Output the [x, y] coordinate of the center of the cell containing the given text.  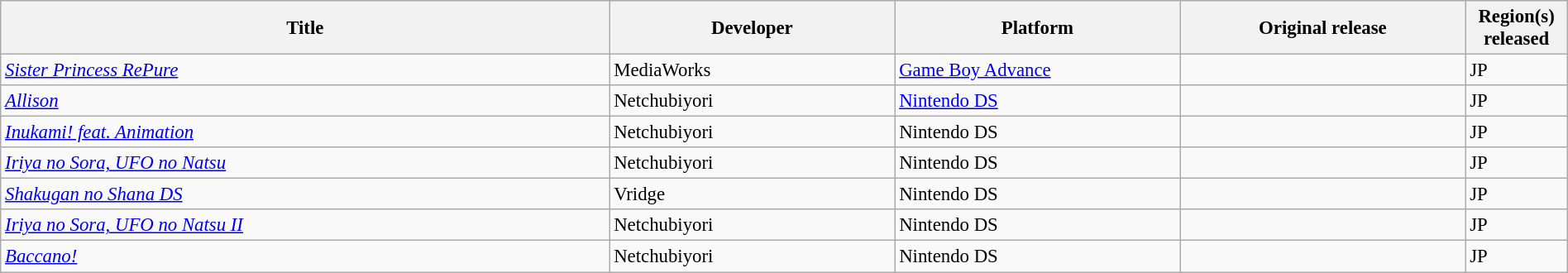
Original release [1323, 28]
Title [305, 28]
Baccano! [305, 256]
Iriya no Sora, UFO no Natsu II [305, 226]
Sister Princess RePure [305, 70]
Region(s) released [1517, 28]
Developer [753, 28]
Iriya no Sora, UFO no Natsu [305, 163]
Shakugan no Shana DS [305, 194]
Platform [1037, 28]
Inukami! feat. Animation [305, 132]
Game Boy Advance [1037, 70]
MediaWorks [753, 70]
Allison [305, 101]
Vridge [753, 194]
